Find where the given text appears and provide that cell's center as [x, y] coordinate. 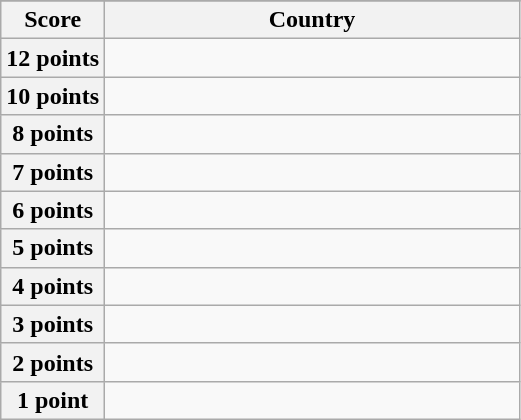
4 points [53, 286]
Country [312, 20]
12 points [53, 58]
6 points [53, 210]
1 point [53, 400]
2 points [53, 362]
7 points [53, 172]
10 points [53, 96]
5 points [53, 248]
3 points [53, 324]
Score [53, 20]
8 points [53, 134]
